Find where the given text appears and provide that cell's center as (X, Y) coordinate. 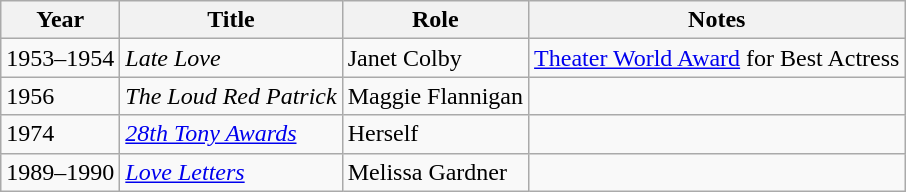
Janet Colby (435, 58)
1989–1990 (60, 172)
1953–1954 (60, 58)
Notes (717, 20)
Maggie Flannigan (435, 96)
1956 (60, 96)
Melissa Gardner (435, 172)
Herself (435, 134)
Role (435, 20)
Theater World Award for Best Actress (717, 58)
Love Letters (231, 172)
1974 (60, 134)
Late Love (231, 58)
28th Tony Awards (231, 134)
The Loud Red Patrick (231, 96)
Title (231, 20)
Year (60, 20)
